For the text-containing cell, return its midpoint in (x, y) coordinate format. 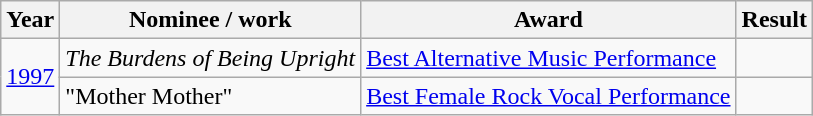
Result (774, 20)
Nominee / work (210, 20)
Award (548, 20)
Best Female Rock Vocal Performance (548, 96)
Best Alternative Music Performance (548, 58)
1997 (30, 77)
Year (30, 20)
The Burdens of Being Upright (210, 58)
"Mother Mother" (210, 96)
